Output the (x, y) coordinate of the center of the cell containing the given text.  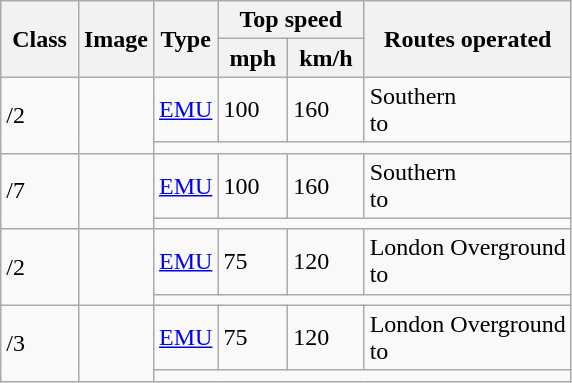
Routes operated (468, 39)
km/h (326, 58)
/3 (40, 343)
/7 (40, 191)
mph (253, 58)
Image (116, 39)
Class (40, 39)
Type (186, 39)
Top speed (291, 20)
